Scan for the cell matching the given text and deliver its (x, y) coordinate at center. 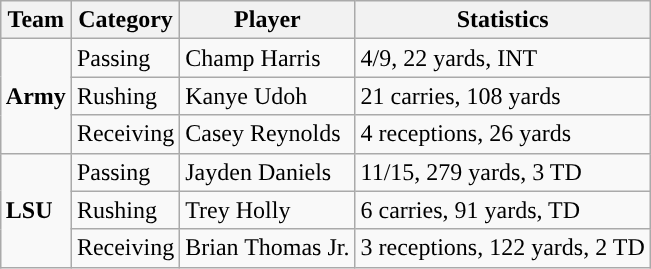
Kanye Udoh (268, 96)
21 carries, 108 yards (502, 96)
Team (36, 20)
Army (36, 96)
Statistics (502, 20)
4/9, 22 yards, INT (502, 58)
3 receptions, 122 yards, 2 TD (502, 248)
Brian Thomas Jr. (268, 248)
Jayden Daniels (268, 172)
LSU (36, 210)
6 carries, 91 yards, TD (502, 210)
Champ Harris (268, 58)
Player (268, 20)
11/15, 279 yards, 3 TD (502, 172)
4 receptions, 26 yards (502, 134)
Category (125, 20)
Trey Holly (268, 210)
Casey Reynolds (268, 134)
